Locate the cell with the specified text and output its (X, Y) center coordinate. 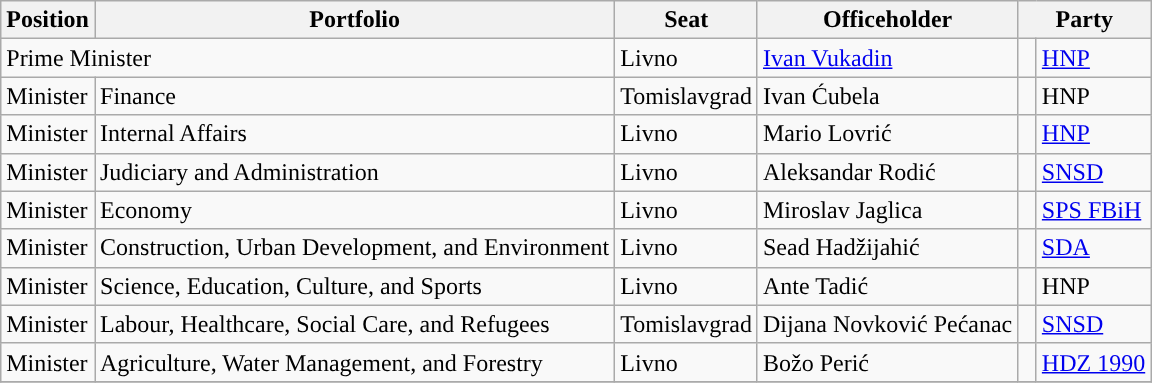
Construction, Urban Development, and Environment (354, 248)
Agriculture, Water Management, and Forestry (354, 362)
Internal Affairs (354, 134)
Mario Lovrić (887, 134)
Prime Minister (308, 58)
Labour, Healthcare, Social Care, and Refugees (354, 324)
SDA (1093, 248)
Seat (686, 20)
Science, Education, Culture, and Sports (354, 286)
Party (1084, 20)
Position (48, 20)
Judiciary and Administration (354, 172)
Ivan Vukadin (887, 58)
Officeholder (887, 20)
HDZ 1990 (1093, 362)
Portfolio (354, 20)
Miroslav Jaglica (887, 210)
Dijana Novković Pećanac (887, 324)
Ante Tadić (887, 286)
Economy (354, 210)
SPS FBiH (1093, 210)
Sead Hadžijahić (887, 248)
Aleksandar Rodić (887, 172)
Božo Perić (887, 362)
Finance (354, 96)
Ivan Ćubela (887, 96)
